Extract the (x, y) coordinate from the center of the cell holding the provided text.  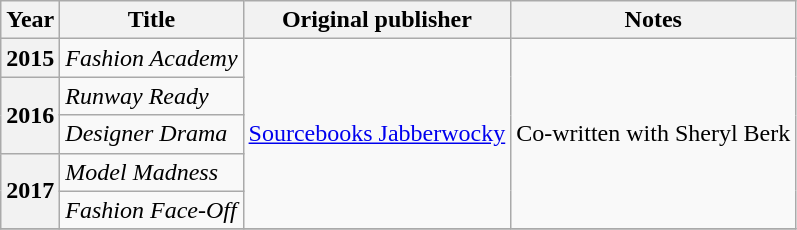
Sourcebooks Jabberwocky (377, 134)
2016 (30, 115)
Original publisher (377, 20)
Co-written with Sheryl Berk (654, 134)
Runway Ready (152, 96)
Model Madness (152, 172)
Designer Drama (152, 134)
Title (152, 20)
Notes (654, 20)
Fashion Face-Off (152, 210)
Year (30, 20)
Fashion Academy (152, 58)
2017 (30, 191)
2015 (30, 58)
